Find where the given text appears and provide that cell's center as [x, y] coordinate. 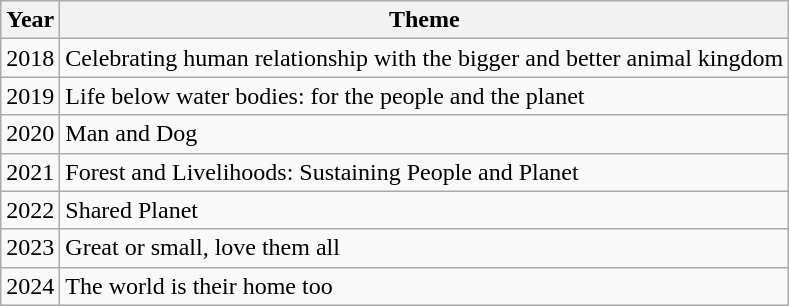
2019 [30, 96]
Year [30, 20]
2021 [30, 172]
2024 [30, 286]
Man and Dog [424, 134]
2022 [30, 210]
Shared Planet [424, 210]
Great or small, love them all [424, 248]
Celebrating human relationship with the bigger and better animal kingdom [424, 58]
Life below water bodies: for the people and the planet [424, 96]
Forest and Livelihoods: Sustaining People and Planet [424, 172]
Theme [424, 20]
The world is their home too [424, 286]
2023 [30, 248]
2018 [30, 58]
2020 [30, 134]
